Detect which cell encompasses the target text, then output its [X, Y] center coordinate. 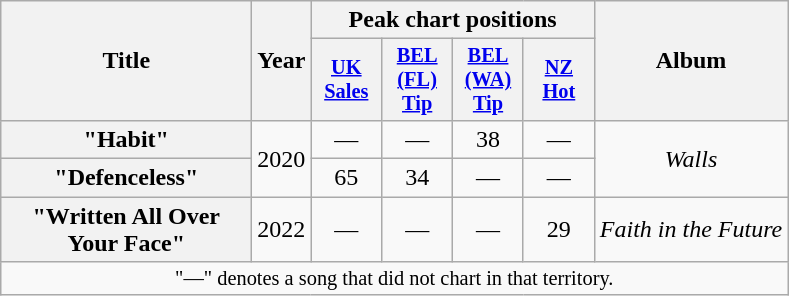
2020 [282, 158]
"Habit" [126, 139]
"Written All Over Your Face" [126, 230]
Year [282, 61]
65 [346, 178]
Title [126, 61]
BEL (WA)Tip [488, 80]
2022 [282, 230]
Peak chart positions [452, 20]
38 [488, 139]
NZHot [558, 80]
Album [690, 61]
BEL (FL)Tip [418, 80]
"—" denotes a song that did not chart in that territory. [394, 279]
34 [418, 178]
"Defenceless" [126, 178]
UKSales [346, 80]
Faith in the Future [690, 230]
29 [558, 230]
Walls [690, 158]
